Determine the (X, Y) coordinate at the center of the cell enclosing the given text.  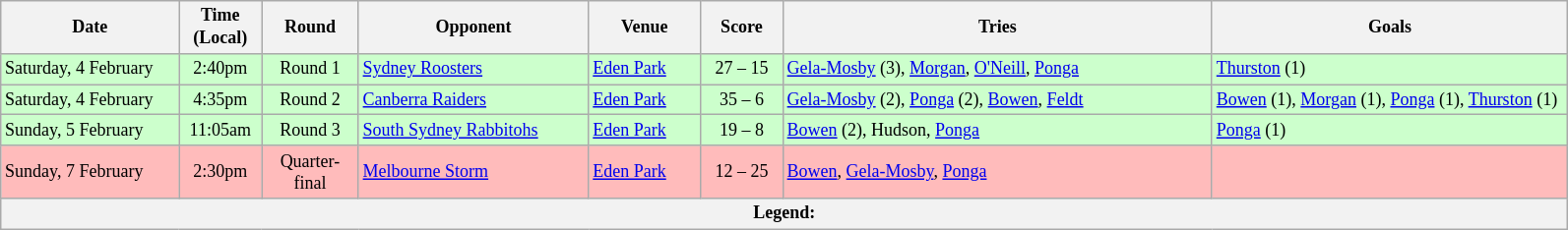
11:05am (220, 130)
12 – 25 (742, 172)
Round (311, 28)
Round 3 (311, 130)
Round 1 (311, 69)
Legend: (784, 214)
Opponent (473, 28)
Venue (645, 28)
Time (Local) (220, 28)
Bowen (1), Morgan (1), Ponga (1), Thurston (1) (1390, 100)
Ponga (1) (1390, 130)
Goals (1390, 28)
Sunday, 7 February (91, 172)
Melbourne Storm (473, 172)
4:35pm (220, 100)
Date (91, 28)
27 – 15 (742, 69)
19 – 8 (742, 130)
2:30pm (220, 172)
Tries (997, 28)
Quarter-final (311, 172)
Canberra Raiders (473, 100)
Thurston (1) (1390, 69)
35 – 6 (742, 100)
Gela-Mosby (3), Morgan, O'Neill, Ponga (997, 69)
Round 2 (311, 100)
Bowen (2), Hudson, Ponga (997, 130)
Bowen, Gela-Mosby, Ponga (997, 172)
Sydney Roosters (473, 69)
Score (742, 28)
South Sydney Rabbitohs (473, 130)
Sunday, 5 February (91, 130)
Gela-Mosby (2), Ponga (2), Bowen, Feldt (997, 100)
2:40pm (220, 69)
